Output the [X, Y] coordinate of the center of the cell containing the given text.  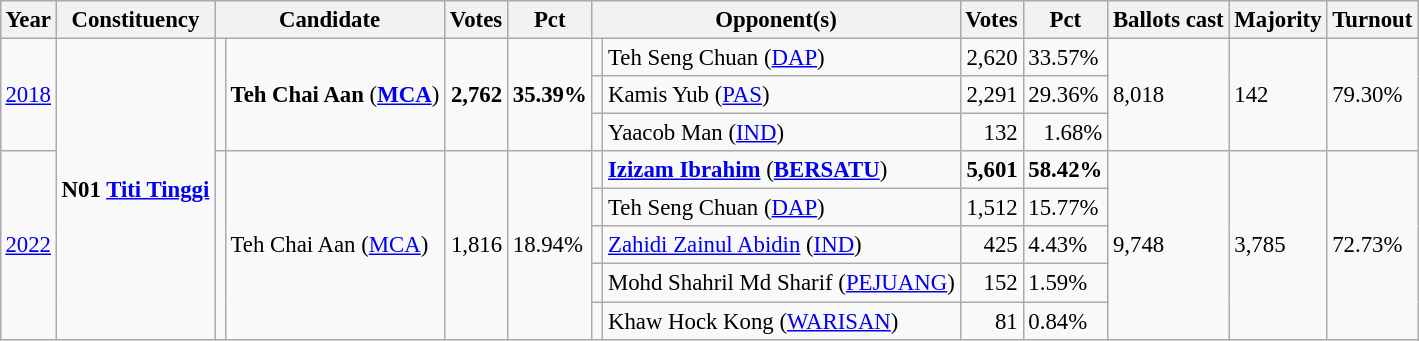
Khaw Hock Kong (WARISAN) [782, 321]
132 [992, 133]
35.39% [550, 94]
Candidate [330, 20]
9,748 [1168, 245]
2018 [28, 94]
18.94% [550, 245]
79.30% [1372, 94]
Majority [1278, 20]
Zahidi Zainul Abidin (IND) [782, 245]
142 [1278, 94]
Year [28, 20]
425 [992, 245]
1,512 [992, 208]
81 [992, 321]
Kamis Yub (PAS) [782, 95]
58.42% [1066, 170]
4.43% [1066, 245]
5,601 [992, 170]
1.68% [1066, 133]
29.36% [1066, 95]
33.57% [1066, 57]
72.73% [1372, 245]
2,762 [476, 94]
0.84% [1066, 321]
Yaacob Man (IND) [782, 133]
Constituency [135, 20]
Turnout [1372, 20]
3,785 [1278, 245]
Ballots cast [1168, 20]
2022 [28, 245]
1,816 [476, 245]
2,620 [992, 57]
2,291 [992, 95]
Opponent(s) [776, 20]
8,018 [1168, 94]
15.77% [1066, 208]
152 [992, 283]
N01 Titi Tinggi [135, 188]
Mohd Shahril Md Sharif (PEJUANG) [782, 283]
1.59% [1066, 283]
Izizam Ibrahim (BERSATU) [782, 170]
